Output the [X, Y] coordinate of the center of the cell containing the given text.  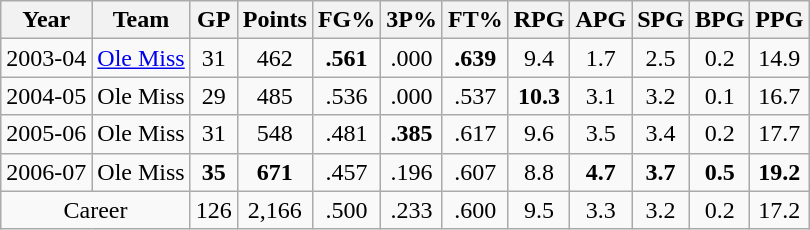
3.1 [601, 96]
APG [601, 20]
Team [141, 20]
.537 [475, 96]
10.3 [539, 96]
8.8 [539, 172]
9.5 [539, 210]
462 [274, 58]
3.4 [661, 134]
GP [214, 20]
.233 [412, 210]
.617 [475, 134]
3P% [412, 20]
.607 [475, 172]
2004-05 [46, 96]
PPG [780, 20]
Points [274, 20]
2003-04 [46, 58]
FT% [475, 20]
.196 [412, 172]
FG% [346, 20]
3.3 [601, 210]
17.2 [780, 210]
1.7 [601, 58]
16.7 [780, 96]
2006-07 [46, 172]
485 [274, 96]
2005-06 [46, 134]
0.1 [719, 96]
3.5 [601, 134]
671 [274, 172]
17.7 [780, 134]
126 [214, 210]
4.7 [601, 172]
BPG [719, 20]
.639 [475, 58]
RPG [539, 20]
3.7 [661, 172]
.600 [475, 210]
2.5 [661, 58]
9.6 [539, 134]
SPG [661, 20]
548 [274, 134]
.385 [412, 134]
19.2 [780, 172]
9.4 [539, 58]
0.5 [719, 172]
.500 [346, 210]
2,166 [274, 210]
Career [96, 210]
29 [214, 96]
.481 [346, 134]
.457 [346, 172]
14.9 [780, 58]
.561 [346, 58]
35 [214, 172]
Year [46, 20]
.536 [346, 96]
